Return the [x, y] coordinate for the center point of the cell that contains the specified text.  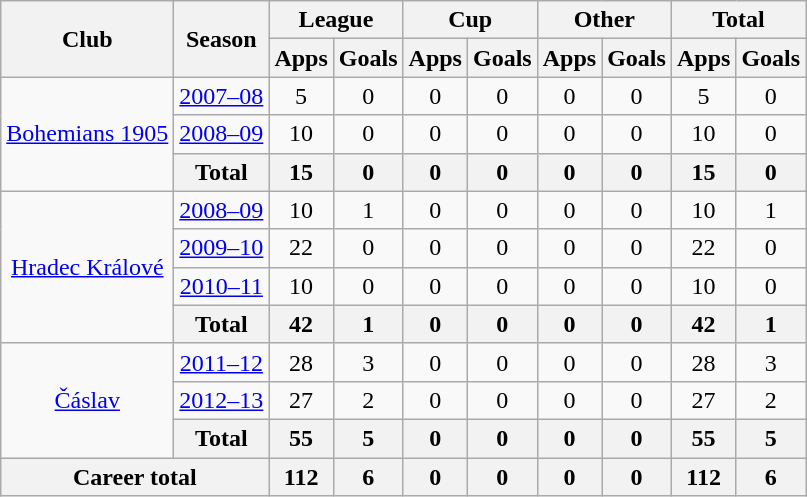
2009–10 [222, 248]
Club [88, 39]
2012–13 [222, 400]
Career total [135, 477]
Cup [470, 20]
2010–11 [222, 286]
2011–12 [222, 362]
Čáslav [88, 400]
Season [222, 39]
Bohemians 1905 [88, 134]
League [336, 20]
Other [604, 20]
2007–08 [222, 96]
Hradec Králové [88, 267]
